Return the [X, Y] coordinate for the center point of the cell that contains the specified text.  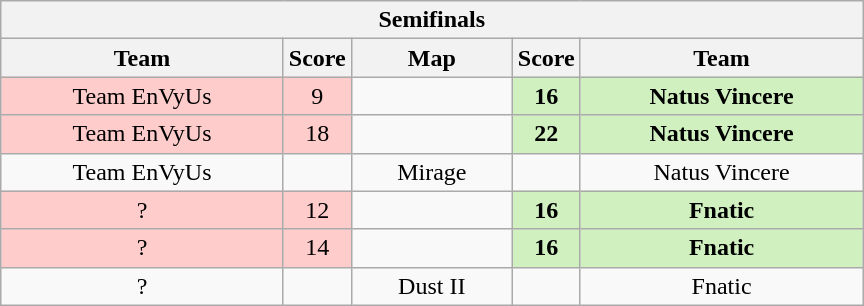
12 [317, 210]
Semifinals [432, 20]
Map [432, 58]
22 [546, 134]
Mirage [432, 172]
14 [317, 248]
Dust II [432, 286]
9 [317, 96]
18 [317, 134]
